Pinpoint the cell where the given text exists, returning its [x, y] midpoint coordinate. 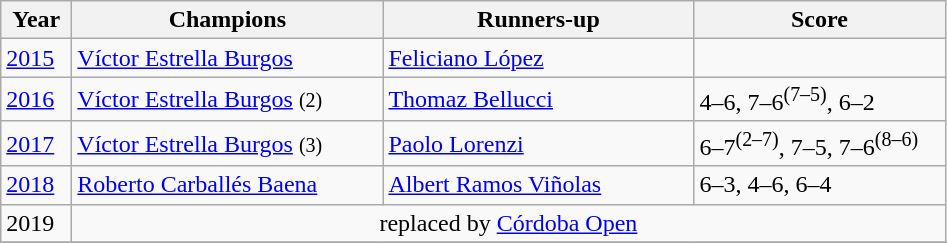
2019 [36, 223]
Score [820, 20]
Víctor Estrella Burgos (2) [228, 100]
2017 [36, 144]
2016 [36, 100]
Champions [228, 20]
6–7(2–7), 7–5, 7–6(8–6) [820, 144]
Thomaz Bellucci [538, 100]
Feliciano López [538, 58]
Albert Ramos Viñolas [538, 185]
2015 [36, 58]
Paolo Lorenzi [538, 144]
Year [36, 20]
4–6, 7–6(7–5), 6–2 [820, 100]
2018 [36, 185]
Runners-up [538, 20]
replaced by Córdoba Open [508, 223]
Roberto Carballés Baena [228, 185]
6–3, 4–6, 6–4 [820, 185]
Víctor Estrella Burgos [228, 58]
Víctor Estrella Burgos (3) [228, 144]
